Pinpoint the cell where the given text exists, returning its (X, Y) midpoint coordinate. 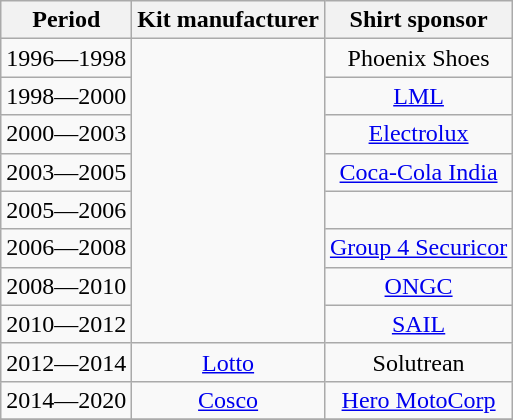
Cosco (228, 400)
2003—2005 (66, 172)
SAIL (418, 324)
1996—1998 (66, 58)
Electrolux (418, 134)
Shirt sponsor (418, 20)
Group 4 Securicor (418, 248)
2010—2012 (66, 324)
2012—2014 (66, 362)
Kit manufacturer (228, 20)
2000—2003 (66, 134)
Solutrean (418, 362)
Hero MotoCorp (418, 400)
2005—2006 (66, 210)
Period (66, 20)
1998—2000 (66, 96)
Lotto (228, 362)
ONGC (418, 286)
Coca-Cola India (418, 172)
2014—2020 (66, 400)
2006—2008 (66, 248)
2008—2010 (66, 286)
LML (418, 96)
Phoenix Shoes (418, 58)
